Provide the (x, y) coordinate of the cell's center where the given text is located.  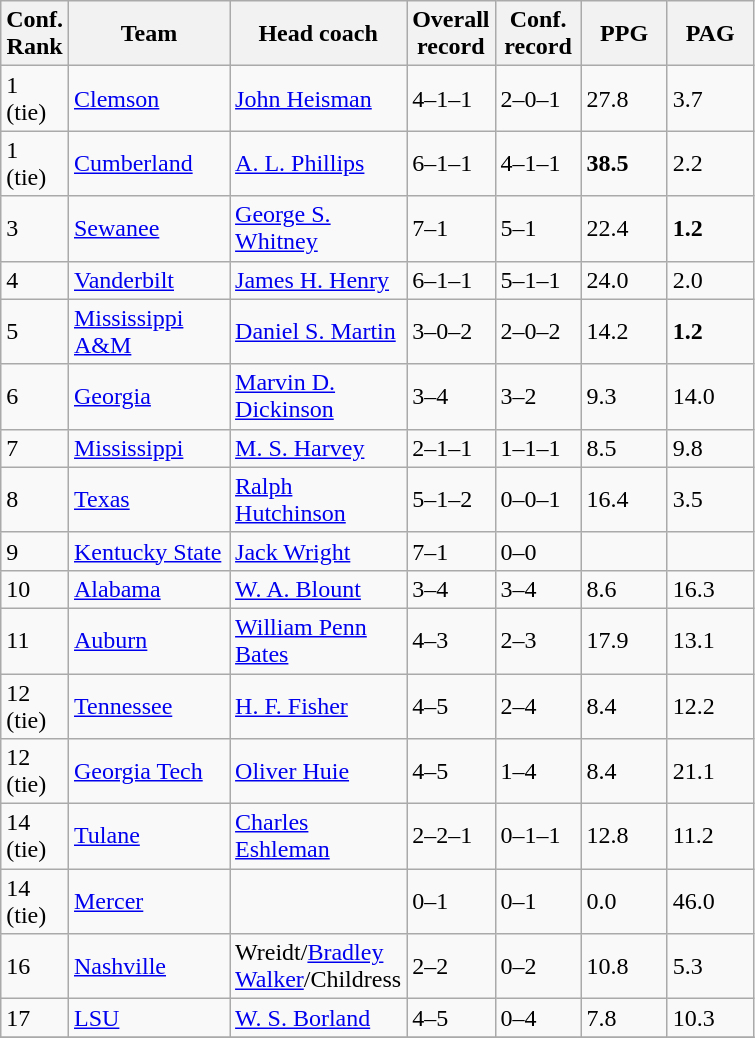
Wreidt/Bradley Walker/Childress (318, 966)
5.3 (710, 966)
0.0 (624, 902)
9.8 (710, 448)
Ralph Hutchinson (318, 500)
22.4 (624, 228)
21.1 (710, 772)
M. S. Harvey (318, 448)
16.3 (710, 589)
Tulane (148, 836)
Georgia Tech (148, 772)
John Heisman (318, 98)
2.2 (710, 164)
2–3 (538, 640)
7.8 (624, 1018)
Kentucky State (148, 551)
0–1–1 (538, 836)
William Penn Bates (318, 640)
1–4 (538, 772)
Sewanee (148, 228)
Georgia (148, 396)
11 (35, 640)
Alabama (148, 589)
4 (35, 280)
5–1–1 (538, 280)
George S. Whitney (318, 228)
27.8 (624, 98)
8.6 (624, 589)
16 (35, 966)
Conf. record (538, 34)
0–2 (538, 966)
Marvin D. Dickinson (318, 396)
5–1–2 (451, 500)
11.2 (710, 836)
Mercer (148, 902)
10.3 (710, 1018)
17 (35, 1018)
7 (35, 448)
Tennessee (148, 706)
10 (35, 589)
2–0–1 (538, 98)
James H. Henry (318, 280)
3.7 (710, 98)
8 (35, 500)
Mississippi A&M (148, 332)
5 (35, 332)
4–3 (451, 640)
Clemson (148, 98)
5–1 (538, 228)
0–4 (538, 1018)
LSU (148, 1018)
10.8 (624, 966)
Conf. Rank (35, 34)
W. S. Borland (318, 1018)
2–2 (451, 966)
Team (148, 34)
14.0 (710, 396)
W. A. Blount (318, 589)
Nashville (148, 966)
16.4 (624, 500)
12.8 (624, 836)
2–4 (538, 706)
0–0–1 (538, 500)
13.1 (710, 640)
Vanderbilt (148, 280)
1–1–1 (538, 448)
Texas (148, 500)
Auburn (148, 640)
Mississippi (148, 448)
12.2 (710, 706)
Oliver Huie (318, 772)
3–2 (538, 396)
3.5 (710, 500)
2–1–1 (451, 448)
2.0 (710, 280)
Jack Wright (318, 551)
Daniel S. Martin (318, 332)
Cumberland (148, 164)
3 (35, 228)
Charles Eshleman (318, 836)
Head coach (318, 34)
6 (35, 396)
14.2 (624, 332)
24.0 (624, 280)
46.0 (710, 902)
9.3 (624, 396)
PAG (710, 34)
38.5 (624, 164)
8.5 (624, 448)
3–0–2 (451, 332)
PPG (624, 34)
A. L. Phillips (318, 164)
Overall record (451, 34)
H. F. Fisher (318, 706)
2–2–1 (451, 836)
9 (35, 551)
17.9 (624, 640)
2–0–2 (538, 332)
0–0 (538, 551)
